Capture the cell that displays the provided text and extract its [x, y] central coordinate. 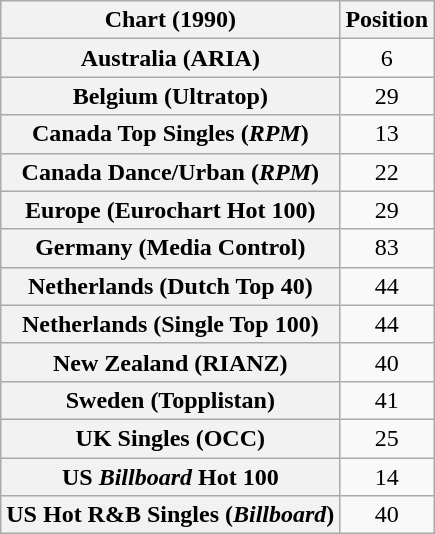
Netherlands (Single Top 100) [170, 324]
83 [387, 248]
New Zealand (RIANZ) [170, 362]
Chart (1990) [170, 20]
UK Singles (OCC) [170, 438]
Position [387, 20]
Europe (Eurochart Hot 100) [170, 210]
Australia (ARIA) [170, 58]
13 [387, 134]
25 [387, 438]
6 [387, 58]
Netherlands (Dutch Top 40) [170, 286]
Germany (Media Control) [170, 248]
US Hot R&B Singles (Billboard) [170, 515]
US Billboard Hot 100 [170, 477]
Canada Dance/Urban (RPM) [170, 172]
Sweden (Topplistan) [170, 400]
Belgium (Ultratop) [170, 96]
41 [387, 400]
22 [387, 172]
Canada Top Singles (RPM) [170, 134]
14 [387, 477]
